Capture the cell that displays the provided text and extract its [X, Y] central coordinate. 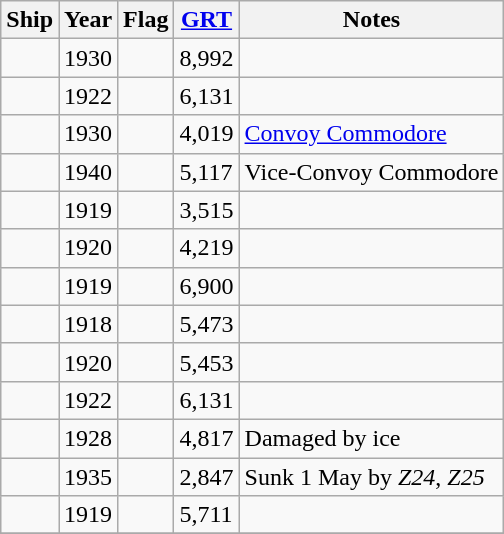
1918 [88, 324]
Damaged by ice [372, 438]
8,992 [206, 58]
Year [88, 20]
5,453 [206, 362]
5,117 [206, 172]
5,711 [206, 515]
4,219 [206, 248]
6,900 [206, 286]
Vice-Convoy Commodore [372, 172]
4,817 [206, 438]
1928 [88, 438]
4,019 [206, 134]
GRT [206, 20]
1940 [88, 172]
5,473 [206, 324]
Flag [146, 20]
Sunk 1 May by Z24, Z25 [372, 477]
Notes [372, 20]
1935 [88, 477]
3,515 [206, 210]
Ship [30, 20]
Convoy Commodore [372, 134]
2,847 [206, 477]
